Provide the (X, Y) coordinate of the cell's center where the given text is located.  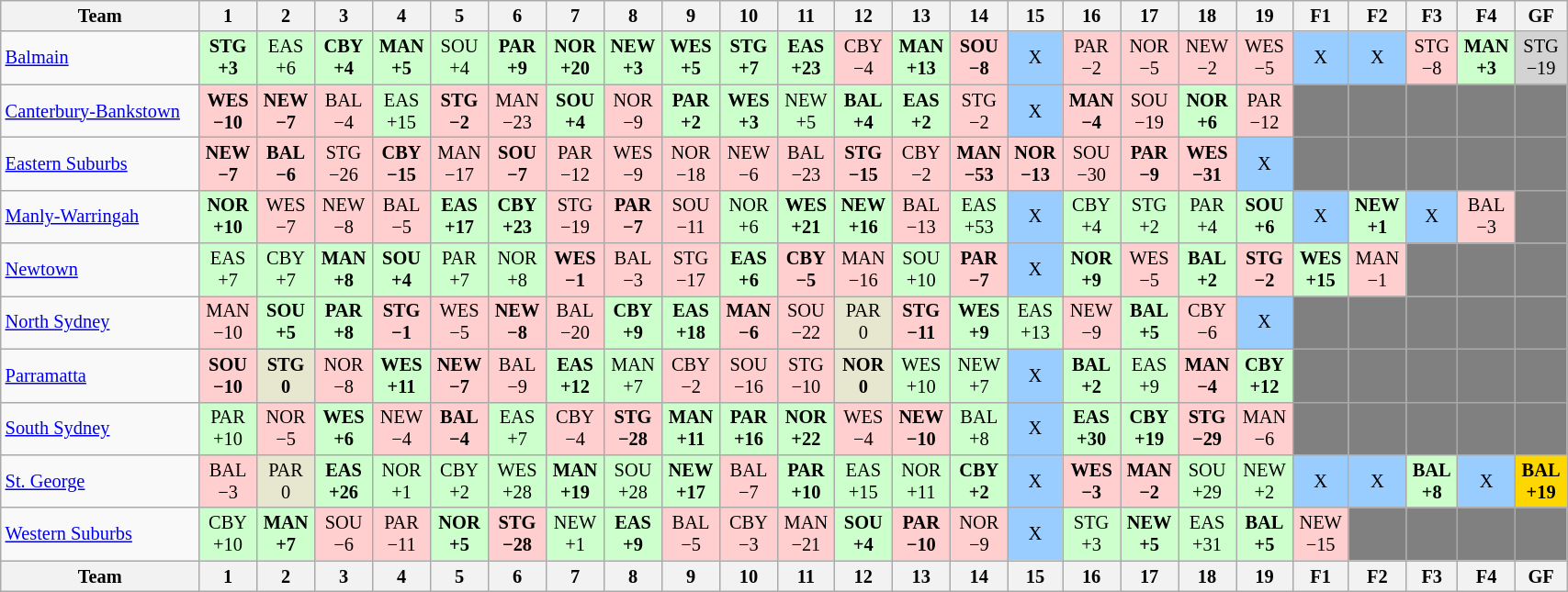
PAR−10 (920, 534)
NEW−10 (920, 429)
NOR−13 (1034, 163)
PAR+7 (459, 270)
WES+9 (979, 322)
BAL−20 (575, 322)
Parramatta (100, 375)
EAS+12 (575, 375)
MAN−17 (459, 163)
NEW−2 (1207, 58)
MAN−2 (1150, 481)
SOU−7 (518, 163)
EAS+30 (1091, 429)
EAS+31 (1207, 534)
EAS+2 (920, 111)
PAR−11 (402, 534)
STG−29 (1207, 429)
CBY+23 (518, 217)
NEW−4 (402, 429)
MAN+8 (344, 270)
CBY+9 (632, 322)
NEW−6 (748, 163)
CBY+10 (228, 534)
SOU+10 (920, 270)
SOU−16 (748, 375)
EAS+17 (459, 217)
EAS+53 (979, 217)
PAR+4 (1207, 217)
SOU+28 (632, 481)
WES+21 (806, 217)
Canterbury-Bankstown (100, 111)
NOR+1 (402, 481)
NEW−9 (1091, 322)
NOR+8 (518, 270)
WES+28 (518, 481)
MAN−53 (979, 163)
NOR+9 (1091, 270)
PAR+16 (748, 429)
WES+6 (344, 429)
Western Suburbs (100, 534)
WES−4 (863, 429)
PAR+9 (518, 58)
MAN−21 (806, 534)
NEW+2 (1265, 481)
STG−11 (920, 322)
WES+15 (1321, 270)
STG0 (287, 375)
NOR+20 (575, 58)
WES−9 (632, 163)
STG+2 (1150, 217)
Newtown (100, 270)
SOU+5 (287, 322)
WES+5 (691, 58)
CBY−6 (1207, 322)
MAN+11 (691, 429)
North Sydney (100, 322)
STG+7 (748, 58)
WES+3 (748, 111)
WES−10 (228, 111)
BAL−23 (806, 163)
NOR+22 (806, 429)
PAR−2 (1091, 58)
NEW+7 (979, 375)
WES−31 (1207, 163)
SOU+29 (1207, 481)
NOR−8 (344, 375)
WES−1 (575, 270)
STG−15 (863, 163)
WES+11 (402, 375)
SOU−8 (979, 58)
BAL−7 (748, 481)
Eastern Suburbs (100, 163)
SOU−22 (806, 322)
BAL−6 (287, 163)
NOR0 (863, 375)
CBY+19 (1150, 429)
STG−17 (691, 270)
CBY−5 (806, 270)
MAN+5 (402, 58)
NEW+16 (863, 217)
MAN+13 (920, 58)
NOR−18 (691, 163)
PAR−9 (1150, 163)
EAS+13 (1034, 322)
BAL+19 (1541, 481)
NOR+10 (228, 217)
CBY−15 (402, 163)
EAS+18 (691, 322)
SOU−10 (228, 375)
MAN−1 (1378, 270)
MAN+19 (575, 481)
CBY+7 (287, 270)
SOU−6 (344, 534)
STG−10 (806, 375)
SOU−30 (1091, 163)
STG−1 (402, 322)
EAS+23 (806, 58)
NEW+17 (691, 481)
WES−7 (287, 217)
NEW−15 (1321, 534)
Manly-Warringah (100, 217)
STG−8 (1432, 58)
BAL−13 (920, 217)
WES−3 (1091, 481)
MAN−10 (228, 322)
St. George (100, 481)
SOU+6 (1265, 217)
PAR+2 (691, 111)
MAN+3 (1486, 58)
SOU−11 (691, 217)
South Sydney (100, 429)
CBY+12 (1265, 375)
SOU−19 (1150, 111)
CBY−3 (748, 534)
EAS+26 (344, 481)
NOR+11 (920, 481)
NOR+5 (459, 534)
Balmain (100, 58)
STG−26 (344, 163)
NEW+3 (632, 58)
BAL−9 (518, 375)
WES+10 (920, 375)
PAR+8 (344, 322)
BAL+4 (863, 111)
MAN−23 (518, 111)
MAN−16 (863, 270)
